Detect which cell encompasses the target text, then output its (x, y) center coordinate. 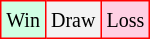
Draw (72, 20)
Win (24, 20)
Loss (126, 20)
